From the cell containing the given text, extract its center point as [X, Y] coordinate. 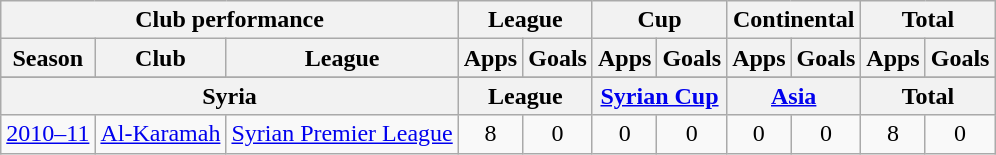
Season [48, 58]
Syria [230, 96]
Cup [659, 20]
2010–11 [48, 134]
Syrian Premier League [342, 134]
Asia [794, 96]
Club performance [230, 20]
Club [160, 58]
Syrian Cup [659, 96]
Al-Karamah [160, 134]
Continental [794, 20]
